For the text-containing cell, return its midpoint in (x, y) coordinate format. 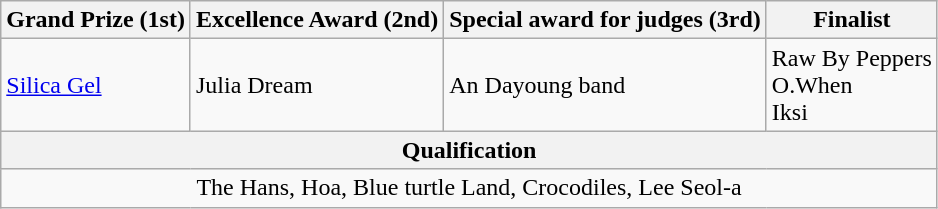
Finalist (852, 20)
Grand Prize (1st) (96, 20)
Special award for judges (3rd) (606, 20)
An Dayoung band (606, 85)
Qualification (470, 150)
The Hans, Hoa, Blue turtle Land, Crocodiles, Lee Seol-a (470, 188)
Julia Dream (316, 85)
Excellence Award (2nd) (316, 20)
Silica Gel (96, 85)
Raw By Peppers O.WhenIksi (852, 85)
